Determine the [X, Y] coordinate at the center of the cell enclosing the given text.  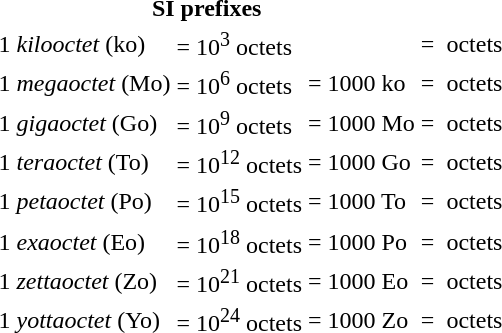
= 1000 ko [361, 83]
= 109 octets [240, 123]
= 1000 Mo [361, 123]
= 1015 octets [240, 202]
= 103 octets [296, 44]
= 1000 To [361, 202]
= 1000 Go [361, 162]
= 1000 Po [361, 241]
= 1021 octets [240, 281]
= 106 octets [240, 83]
= 1000 Eo [361, 281]
= 1012 octets [240, 162]
= 1018 octets [240, 241]
